Determine the [X, Y] coordinate at the center of the cell enclosing the given text.  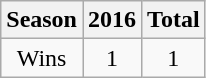
Total [174, 20]
Season [42, 20]
2016 [112, 20]
Wins [42, 58]
